From the cell containing the given text, extract its center point as [X, Y] coordinate. 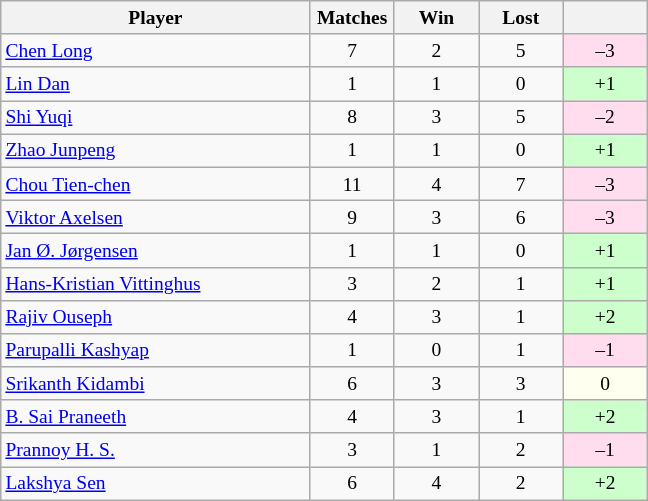
Jan Ø. Jørgensen [156, 250]
–2 [605, 118]
Chen Long [156, 50]
Win [436, 18]
Player [156, 18]
Hans-Kristian Vittinghus [156, 284]
Lost [521, 18]
8 [352, 118]
Srikanth Kidambi [156, 384]
Chou Tien-chen [156, 184]
Lakshya Sen [156, 484]
Zhao Junpeng [156, 150]
Rajiv Ouseph [156, 316]
Matches [352, 18]
Parupalli Kashyap [156, 350]
11 [352, 184]
9 [352, 216]
Viktor Axelsen [156, 216]
Shi Yuqi [156, 118]
Prannoy H. S. [156, 450]
B. Sai Praneeth [156, 416]
Lin Dan [156, 84]
